Extract the (X, Y) coordinate from the center of the cell holding the provided text.  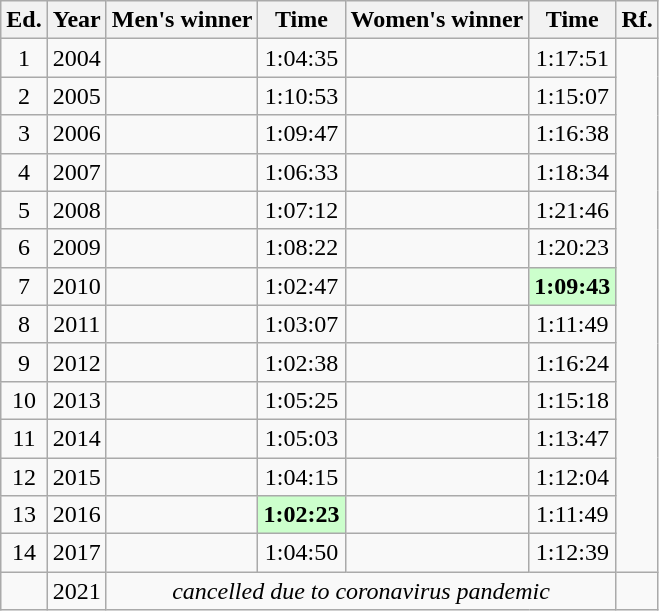
1:09:47 (302, 134)
1:16:24 (572, 362)
2016 (76, 515)
1:04:15 (302, 477)
1:12:39 (572, 553)
1:15:07 (572, 96)
Year (76, 20)
1:04:35 (302, 58)
2004 (76, 58)
1:18:34 (572, 172)
9 (24, 362)
1:08:22 (302, 248)
1:03:07 (302, 324)
2012 (76, 362)
2021 (76, 591)
8 (24, 324)
2009 (76, 248)
1:02:38 (302, 362)
4 (24, 172)
1:02:23 (302, 515)
1:15:18 (572, 400)
2008 (76, 210)
7 (24, 286)
2013 (76, 400)
2005 (76, 96)
Rf. (637, 20)
2011 (76, 324)
2007 (76, 172)
1:04:50 (302, 553)
cancelled due to coronavirus pandemic (361, 591)
2 (24, 96)
Ed. (24, 20)
1:20:23 (572, 248)
11 (24, 438)
2006 (76, 134)
Women's winner (437, 20)
1 (24, 58)
1:12:04 (572, 477)
2014 (76, 438)
3 (24, 134)
1:06:33 (302, 172)
1:05:25 (302, 400)
13 (24, 515)
5 (24, 210)
Men's winner (182, 20)
14 (24, 553)
2010 (76, 286)
1:16:38 (572, 134)
1:10:53 (302, 96)
2015 (76, 477)
2017 (76, 553)
1:21:46 (572, 210)
1:09:43 (572, 286)
1:02:47 (302, 286)
1:05:03 (302, 438)
1:17:51 (572, 58)
1:13:47 (572, 438)
6 (24, 248)
10 (24, 400)
12 (24, 477)
1:07:12 (302, 210)
